Search for the cell housing the specified text and yield its [X, Y] center coordinate. 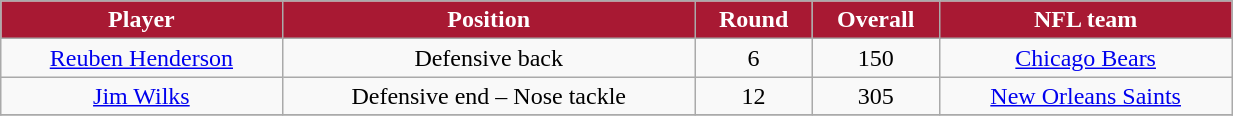
Jim Wilks [142, 96]
Round [753, 20]
Position [488, 20]
150 [876, 58]
Defensive back [488, 58]
Reuben Henderson [142, 58]
6 [753, 58]
Defensive end – Nose tackle [488, 96]
305 [876, 96]
Chicago Bears [1086, 58]
Player [142, 20]
NFL team [1086, 20]
Overall [876, 20]
New Orleans Saints [1086, 96]
12 [753, 96]
